Scan for the cell matching the given text and deliver its (x, y) coordinate at center. 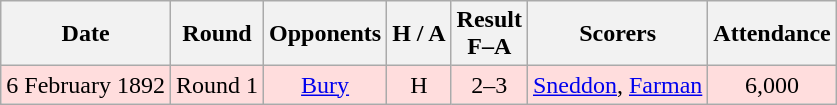
Scorers (617, 34)
Round (216, 34)
H / A (419, 34)
Attendance (772, 34)
2–3 (489, 85)
Date (86, 34)
H (419, 85)
6,000 (772, 85)
Opponents (326, 34)
Bury (326, 85)
6 February 1892 (86, 85)
ResultF–A (489, 34)
Sneddon, Farman (617, 85)
Round 1 (216, 85)
